Return (X, Y) of the center of cell containing provided text 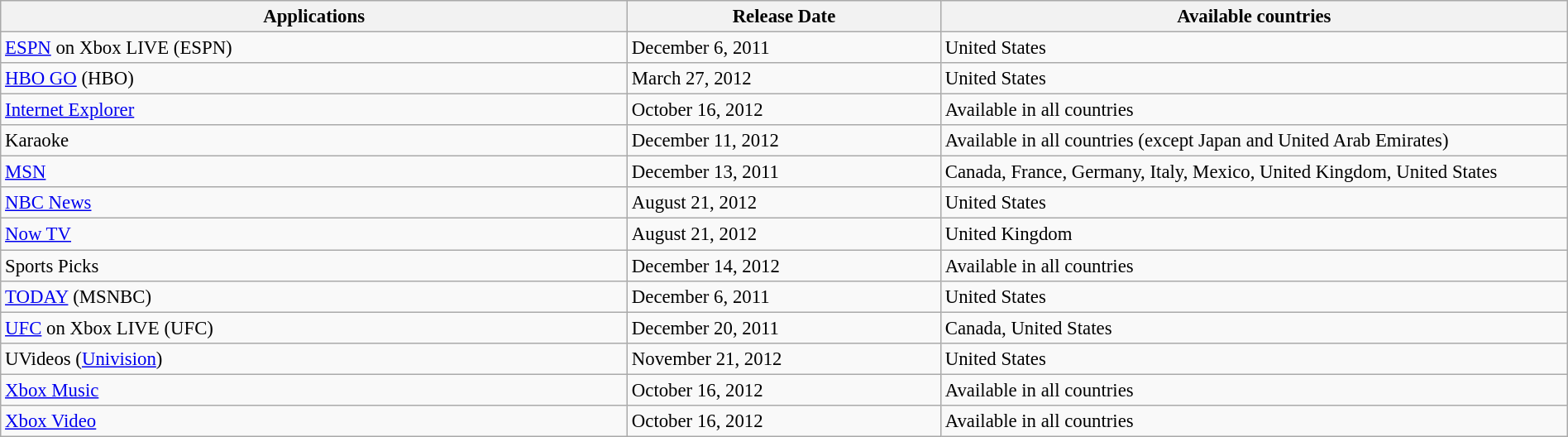
Available in all countries (except Japan and United Arab Emirates) (1254, 141)
NBC News (314, 203)
Canada, France, Germany, Italy, Mexico, United Kingdom, United States (1254, 172)
ESPN on Xbox LIVE (ESPN) (314, 48)
UVideos (Univision) (314, 358)
Available countries (1254, 17)
Release Date (784, 17)
United Kingdom (1254, 234)
Sports Picks (314, 266)
March 27, 2012 (784, 79)
UFC on Xbox LIVE (UFC) (314, 328)
November 21, 2012 (784, 358)
Xbox Video (314, 421)
Xbox Music (314, 390)
Karaoke (314, 141)
HBO GO (HBO) (314, 79)
December 13, 2011 (784, 172)
TODAY (MSNBC) (314, 296)
December 14, 2012 (784, 266)
Internet Explorer (314, 110)
Applications (314, 17)
Now TV (314, 234)
MSN (314, 172)
December 20, 2011 (784, 328)
December 11, 2012 (784, 141)
Canada, United States (1254, 328)
